Identify which cell holds the provided text, then report its (X, Y) central coordinate. 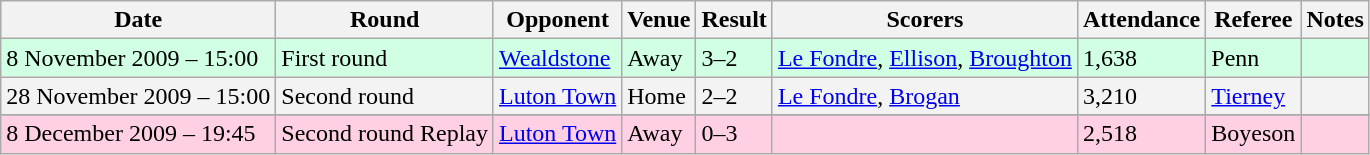
2–2 (734, 96)
Second round (385, 96)
Attendance (1141, 20)
Penn (1254, 58)
First round (385, 58)
Venue (659, 20)
Round (385, 20)
1,638 (1141, 58)
3–2 (734, 58)
Opponent (557, 20)
Tierney (1254, 96)
Le Fondre, Brogan (924, 96)
Date (138, 20)
Home (659, 96)
8 December 2009 – 19:45 (138, 134)
Wealdstone (557, 58)
Notes (1335, 20)
Second round Replay (385, 134)
3,210 (1141, 96)
0–3 (734, 134)
2,518 (1141, 134)
Referee (1254, 20)
8 November 2009 – 15:00 (138, 58)
Result (734, 20)
28 November 2009 – 15:00 (138, 96)
Boyeson (1254, 134)
Le Fondre, Ellison, Broughton (924, 58)
Scorers (924, 20)
